Return the (X, Y) coordinate for the center point of the cell that contains the specified text.  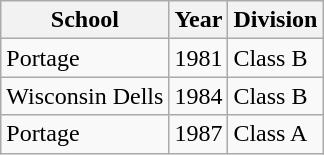
1984 (198, 96)
1987 (198, 134)
School (85, 20)
Year (198, 20)
Division (276, 20)
Class A (276, 134)
Wisconsin Dells (85, 96)
1981 (198, 58)
